Return the (X, Y) coordinate for the center point of the cell that contains the specified text.  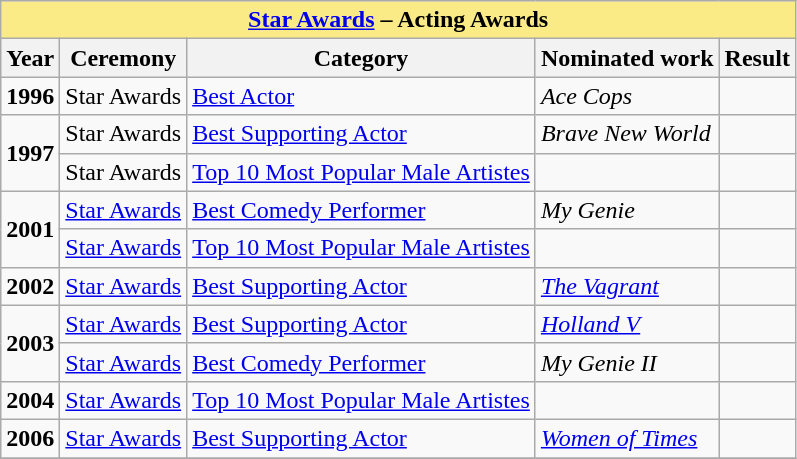
My Genie (627, 210)
2002 (30, 286)
Brave New World (627, 134)
Women of Times (627, 438)
Nominated work (627, 58)
Year (30, 58)
The Vagrant (627, 286)
Result (757, 58)
Ceremony (124, 58)
My Genie II (627, 362)
Best Actor (362, 96)
1996 (30, 96)
2004 (30, 400)
Ace Cops (627, 96)
2006 (30, 438)
1997 (30, 153)
Holland V (627, 324)
Star Awards – Acting Awards (398, 20)
2001 (30, 229)
2003 (30, 343)
Category (362, 58)
